Return the [X, Y] coordinate for the center point of the cell that contains the specified text.  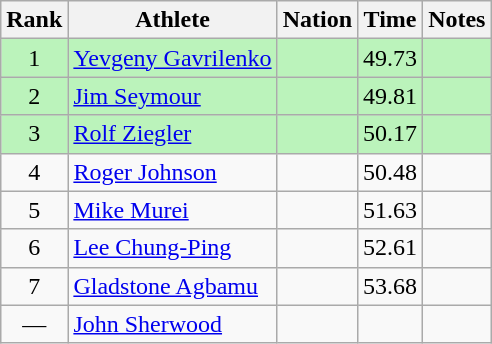
Roger Johnson [172, 172]
Athlete [172, 20]
— [34, 324]
Lee Chung-Ping [172, 248]
2 [34, 96]
Notes [457, 20]
50.17 [390, 134]
3 [34, 134]
50.48 [390, 172]
Gladstone Agbamu [172, 286]
Rolf Ziegler [172, 134]
Time [390, 20]
Jim Seymour [172, 96]
52.61 [390, 248]
Mike Murei [172, 210]
1 [34, 58]
5 [34, 210]
51.63 [390, 210]
7 [34, 286]
53.68 [390, 286]
6 [34, 248]
4 [34, 172]
Nation [317, 20]
49.81 [390, 96]
John Sherwood [172, 324]
49.73 [390, 58]
Rank [34, 20]
Yevgeny Gavrilenko [172, 58]
